Capture the cell that displays the provided text and extract its [X, Y] central coordinate. 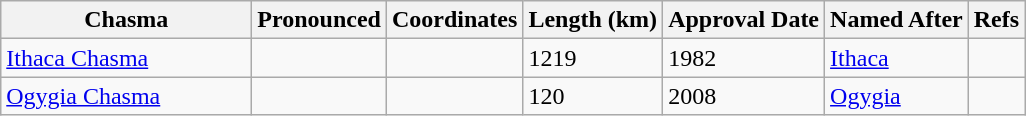
Coordinates [454, 20]
1219 [593, 58]
1982 [744, 58]
Ithaca Chasma [126, 58]
120 [593, 96]
Chasma [126, 20]
Ithaca [897, 58]
Approval Date [744, 20]
Ogygia Chasma [126, 96]
Pronounced [320, 20]
Ogygia [897, 96]
2008 [744, 96]
Refs [996, 20]
Named After [897, 20]
Length (km) [593, 20]
